Determine the (X, Y) coordinate at the center of the cell enclosing the given text.  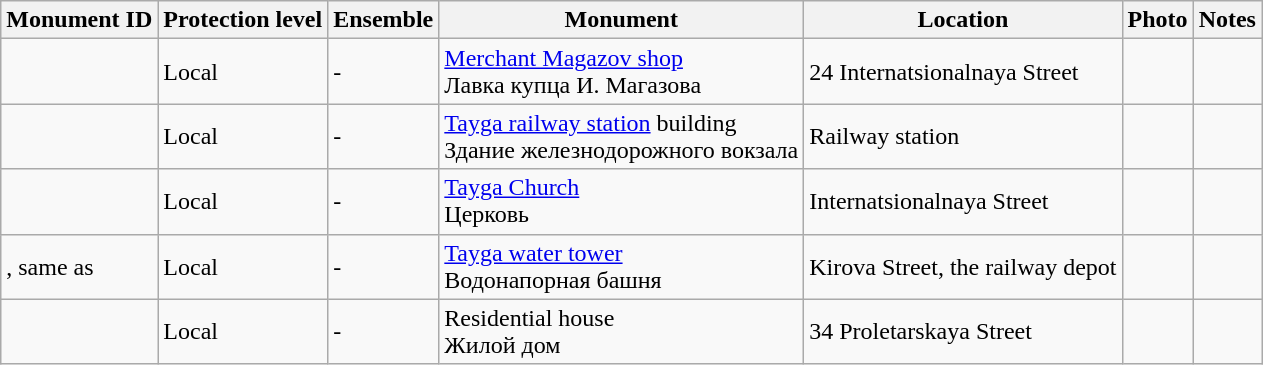
Merchant Magazov shopЛавка купца И. Магазова (622, 72)
Monument (622, 20)
Photo (1158, 20)
Monument ID (80, 20)
Internatsionalnaya Street (963, 202)
Kirova Street, the railway depot (963, 266)
, same as (80, 266)
Tayga ChurchЦерковь (622, 202)
Tayga railway station buildingЗдание железнодорожного вокзала (622, 136)
Protection level (243, 20)
34 Proletarskaya Street (963, 332)
Notes (1227, 20)
Tayga water towerВодонапорная башня (622, 266)
Residential houseЖилой дом (622, 332)
Ensemble (384, 20)
24 Internatsionalnaya Street (963, 72)
Location (963, 20)
Railway station (963, 136)
